Search for the cell housing the specified text and yield its [x, y] center coordinate. 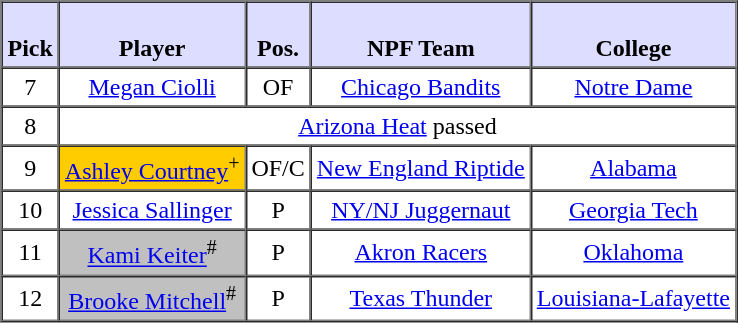
Brooke Mitchell# [152, 298]
Jessica Sallinger [152, 210]
Alabama [634, 168]
OF [278, 88]
NPF Team [421, 35]
11 [30, 252]
8 [30, 126]
Ashley Courtney+ [152, 168]
9 [30, 168]
Oklahoma [634, 252]
12 [30, 298]
7 [30, 88]
Louisiana-Lafayette [634, 298]
Akron Racers [421, 252]
Pick [30, 35]
Notre Dame [634, 88]
OF/C [278, 168]
Player [152, 35]
College [634, 35]
Megan Ciolli [152, 88]
10 [30, 210]
Kami Keiter# [152, 252]
Arizona Heat passed [398, 126]
Chicago Bandits [421, 88]
Georgia Tech [634, 210]
Pos. [278, 35]
New England Riptide [421, 168]
NY/NJ Juggernaut [421, 210]
Texas Thunder [421, 298]
